Provide the (X, Y) coordinate of the cell's center where the given text is located.  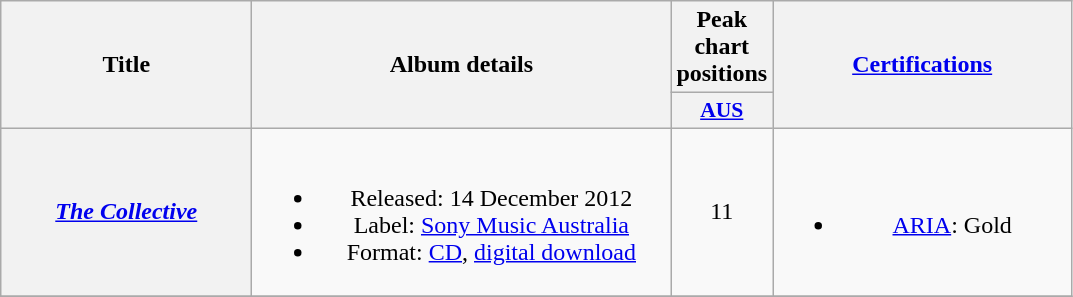
Released: 14 December 2012Label: Sony Music AustraliaFormat: CD, digital download (462, 212)
Certifications (922, 65)
Peak chart positions (722, 47)
Title (126, 65)
Album details (462, 65)
ARIA: Gold (922, 212)
11 (722, 212)
AUS (722, 111)
The Collective (126, 212)
